For the text-containing cell, return its midpoint in (x, y) coordinate format. 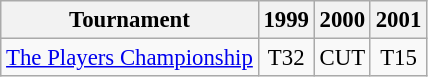
2000 (342, 20)
2001 (398, 20)
T15 (398, 58)
T32 (286, 58)
Tournament (130, 20)
CUT (342, 58)
The Players Championship (130, 58)
1999 (286, 20)
